Capture the cell that displays the provided text and extract its (X, Y) central coordinate. 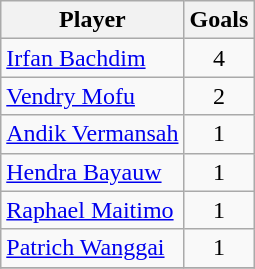
Patrich Wanggai (92, 248)
Goals (219, 20)
Andik Vermansah (92, 134)
Raphael Maitimo (92, 210)
Irfan Bachdim (92, 58)
4 (219, 58)
Player (92, 20)
Hendra Bayauw (92, 172)
2 (219, 96)
Vendry Mofu (92, 96)
